Return the (X, Y) coordinate for the center point of the cell that contains the specified text.  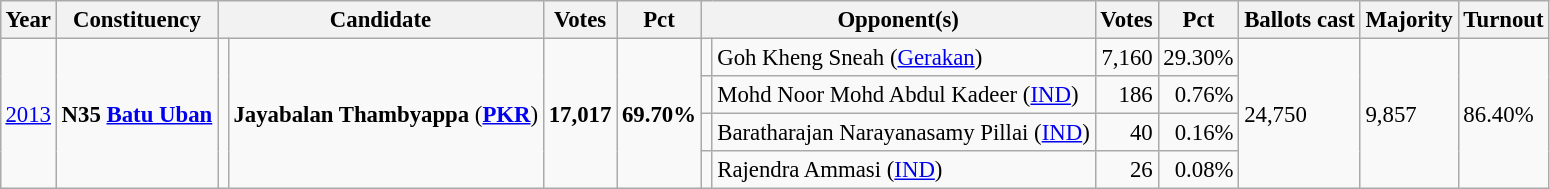
Jayabalan Thambyappa (PKR) (386, 113)
Year (28, 20)
Rajendra Ammasi (IND) (904, 170)
N35 Batu Uban (136, 113)
Ballots cast (1300, 20)
Baratharajan Narayanasamy Pillai (IND) (904, 133)
0.76% (1198, 95)
0.16% (1198, 133)
Mohd Noor Mohd Abdul Kadeer (IND) (904, 95)
Candidate (381, 20)
9,857 (1409, 113)
Majority (1409, 20)
26 (1126, 170)
Turnout (1504, 20)
29.30% (1198, 57)
17,017 (580, 113)
Constituency (136, 20)
2013 (28, 113)
186 (1126, 95)
Opponent(s) (898, 20)
40 (1126, 133)
Goh Kheng Sneah (Gerakan) (904, 57)
7,160 (1126, 57)
86.40% (1504, 113)
69.70% (660, 113)
24,750 (1300, 113)
0.08% (1198, 170)
